Scan for the cell matching the given text and deliver its (x, y) coordinate at center. 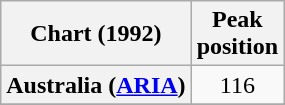
Australia (ARIA) (96, 85)
116 (237, 85)
Chart (1992) (96, 34)
Peakposition (237, 34)
